Search for the cell housing the specified text and yield its (X, Y) center coordinate. 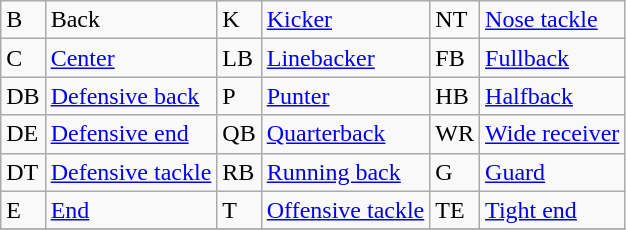
Defensive back (131, 96)
Linebacker (346, 58)
T (239, 210)
End (131, 210)
G (455, 172)
Back (131, 20)
K (239, 20)
LB (239, 58)
Fullback (552, 58)
C (23, 58)
WR (455, 134)
Quarterback (346, 134)
NT (455, 20)
Guard (552, 172)
QB (239, 134)
Wide receiver (552, 134)
RB (239, 172)
DE (23, 134)
Tight end (552, 210)
Punter (346, 96)
B (23, 20)
Offensive tackle (346, 210)
Nose tackle (552, 20)
Running back (346, 172)
HB (455, 96)
E (23, 210)
DB (23, 96)
FB (455, 58)
P (239, 96)
Defensive end (131, 134)
Halfback (552, 96)
Center (131, 58)
DT (23, 172)
Defensive tackle (131, 172)
Kicker (346, 20)
TE (455, 210)
